Return the (X, Y) coordinate for the center point of the cell that contains the specified text.  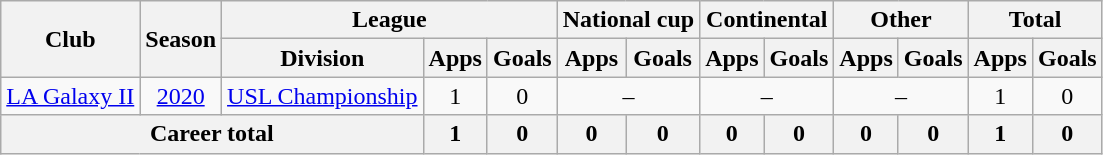
Career total (212, 134)
Total (1035, 20)
Season (181, 39)
Club (70, 39)
Other (901, 20)
USL Championship (323, 96)
LA Galaxy II (70, 96)
Continental (767, 20)
2020 (181, 96)
Division (323, 58)
National cup (628, 20)
League (390, 20)
